Locate the cell with the specified text and output its [x, y] center coordinate. 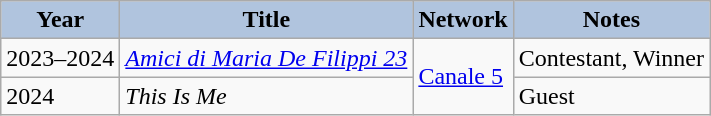
Amici di Maria De Filippi 23 [266, 58]
2023–2024 [60, 58]
2024 [60, 96]
This Is Me [266, 96]
Notes [611, 20]
Network [463, 20]
Guest [611, 96]
Canale 5 [463, 77]
Title [266, 20]
Year [60, 20]
Contestant, Winner [611, 58]
